Return the (X, Y) coordinate for the center point of the cell that contains the specified text.  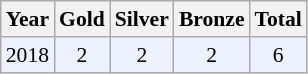
Silver (142, 19)
6 (278, 55)
Bronze (212, 19)
Year (28, 19)
Total (278, 19)
2018 (28, 55)
Gold (82, 19)
